Scan for the cell matching the given text and deliver its (x, y) coordinate at center. 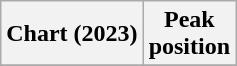
Chart (2023) (72, 34)
Peakposition (189, 34)
